Locate the cell with the specified text and output its [X, Y] center coordinate. 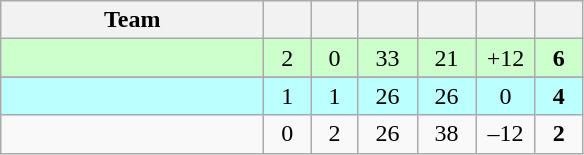
Team [132, 20]
38 [446, 134]
+12 [506, 58]
21 [446, 58]
–12 [506, 134]
33 [388, 58]
6 [558, 58]
4 [558, 96]
